Determine the (X, Y) coordinate at the center of the cell enclosing the given text.  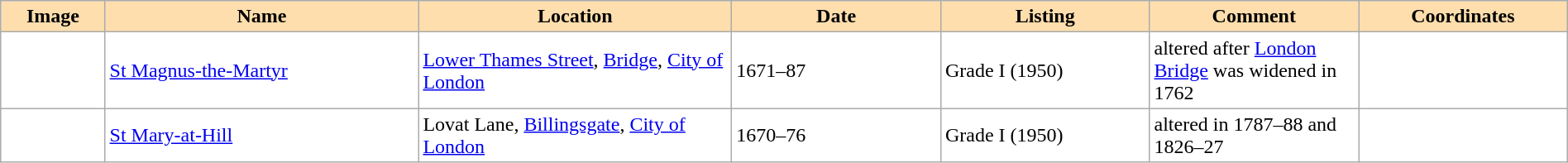
Date (837, 17)
Comment (1254, 17)
altered after London Bridge was widened in 1762 (1254, 70)
altered in 1787–88 and 1826–27 (1254, 136)
1670–76 (837, 136)
1671–87 (837, 70)
Lower Thames Street, Bridge, City of London (576, 70)
Name (261, 17)
Lovat Lane, Billingsgate, City of London (576, 136)
Image (53, 17)
St Magnus-the-Martyr (261, 70)
Listing (1045, 17)
St Mary-at-Hill (261, 136)
Coordinates (1464, 17)
Location (576, 17)
